Output the (x, y) coordinate of the center of the cell containing the given text.  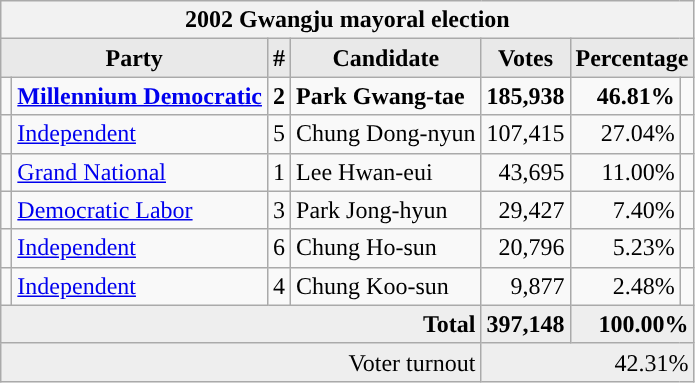
107,415 (526, 134)
Millennium Democratic (140, 96)
20,796 (526, 248)
2002 Gwangju mayoral election (348, 20)
43,695 (526, 172)
3 (278, 210)
Park Gwang-tae (386, 96)
2.48% (625, 286)
2 (278, 96)
Total (241, 324)
100.00% (632, 324)
185,938 (526, 96)
42.31% (588, 362)
Grand National (140, 172)
Chung Dong-nyun (386, 134)
46.81% (625, 96)
7.40% (625, 210)
6 (278, 248)
27.04% (625, 134)
Chung Koo-sun (386, 286)
# (278, 58)
Percentage (632, 58)
5 (278, 134)
397,148 (526, 324)
Park Jong-hyun (386, 210)
1 (278, 172)
5.23% (625, 248)
Candidate (386, 58)
Lee Hwan-eui (386, 172)
4 (278, 286)
9,877 (526, 286)
Party (134, 58)
Democratic Labor (140, 210)
Chung Ho-sun (386, 248)
29,427 (526, 210)
11.00% (625, 172)
Votes (526, 58)
Voter turnout (241, 362)
